Find where the given text appears and provide that cell's center as (x, y) coordinate. 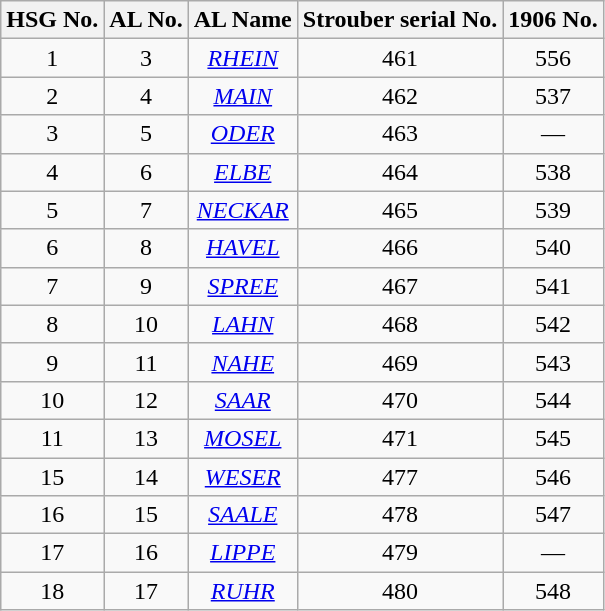
Strouber serial No. (400, 20)
469 (400, 362)
470 (400, 400)
SAALE (242, 515)
547 (553, 515)
462 (400, 96)
ELBE (242, 172)
1906 No. (553, 20)
2 (52, 96)
SAAR (242, 400)
14 (146, 477)
13 (146, 438)
HSG No. (52, 20)
546 (553, 477)
463 (400, 134)
471 (400, 438)
AL No. (146, 20)
548 (553, 591)
SPREE (242, 286)
556 (553, 58)
542 (553, 324)
466 (400, 248)
538 (553, 172)
HAVEL (242, 248)
468 (400, 324)
478 (400, 515)
479 (400, 553)
544 (553, 400)
12 (146, 400)
464 (400, 172)
AL Name (242, 20)
545 (553, 438)
ODER (242, 134)
NECKAR (242, 210)
539 (553, 210)
540 (553, 248)
18 (52, 591)
537 (553, 96)
RHEIN (242, 58)
LAHN (242, 324)
MAIN (242, 96)
461 (400, 58)
467 (400, 286)
RUHR (242, 591)
NAHE (242, 362)
LIPPE (242, 553)
480 (400, 591)
541 (553, 286)
465 (400, 210)
477 (400, 477)
1 (52, 58)
MOSEL (242, 438)
WESER (242, 477)
543 (553, 362)
